Extract the (X, Y) coordinate from the center of the cell holding the provided text.  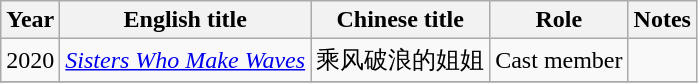
乘风破浪的姐姐 (400, 60)
2020 (30, 60)
English title (186, 20)
Year (30, 20)
Role (559, 20)
Sisters Who Make Waves (186, 60)
Chinese title (400, 20)
Notes (662, 20)
Cast member (559, 60)
